Locate the cell with the specified text and output its (X, Y) center coordinate. 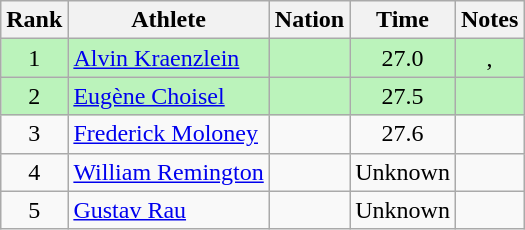
Gustav Rau (168, 210)
Nation (309, 20)
Notes (489, 20)
27.0 (403, 58)
5 (34, 210)
Athlete (168, 20)
Time (403, 20)
William Remington (168, 172)
Frederick Moloney (168, 134)
Rank (34, 20)
2 (34, 96)
Alvin Kraenzlein (168, 58)
3 (34, 134)
4 (34, 172)
27.5 (403, 96)
27.6 (403, 134)
, (489, 58)
1 (34, 58)
Eugène Choisel (168, 96)
